Find where the given text appears and provide that cell's center as (X, Y) coordinate. 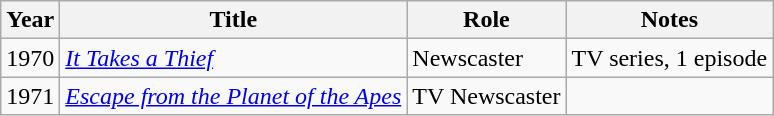
Notes (670, 20)
Title (234, 20)
Newscaster (486, 58)
Year (30, 20)
It Takes a Thief (234, 58)
Escape from the Planet of the Apes (234, 96)
TV Newscaster (486, 96)
Role (486, 20)
1970 (30, 58)
TV series, 1 episode (670, 58)
1971 (30, 96)
